Search for the cell housing the specified text and yield its [X, Y] center coordinate. 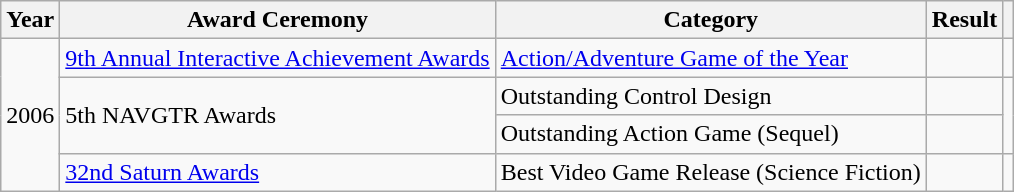
Award Ceremony [278, 20]
Year [30, 20]
5th NAVGTR Awards [278, 115]
Category [710, 20]
Outstanding Control Design [710, 96]
Outstanding Action Game (Sequel) [710, 134]
32nd Saturn Awards [278, 172]
2006 [30, 115]
Result [964, 20]
Action/Adventure Game of the Year [710, 58]
Best Video Game Release (Science Fiction) [710, 172]
9th Annual Interactive Achievement Awards [278, 58]
